Locate the cell with the specified text and output its (X, Y) center coordinate. 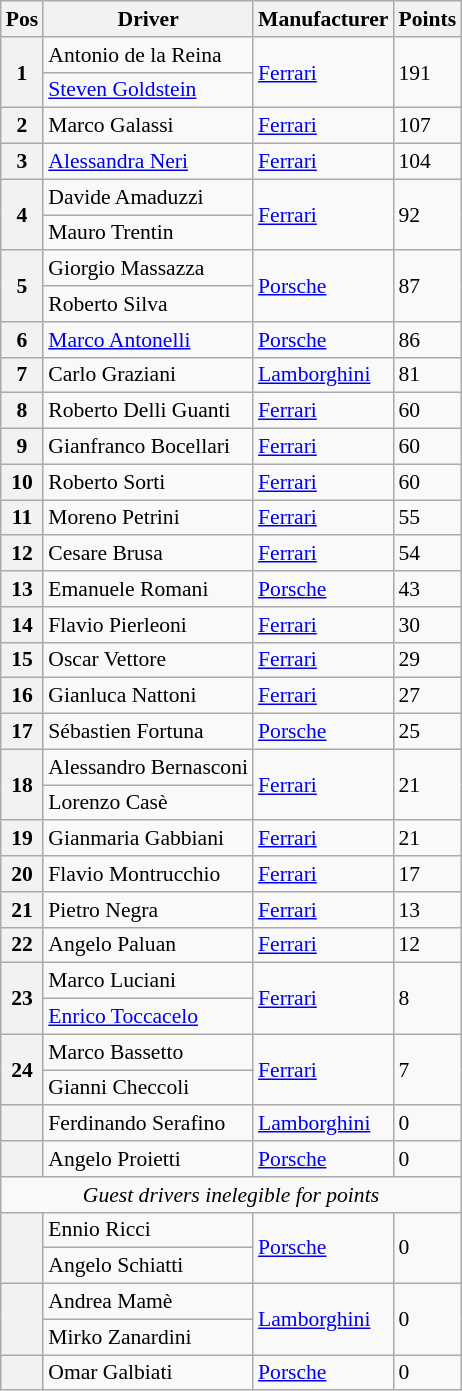
Roberto Sorti (148, 482)
22 (22, 945)
Roberto Delli Guanti (148, 411)
55 (427, 518)
107 (427, 126)
Gianni Checcoli (148, 1088)
Marco Bassetto (148, 1052)
30 (427, 625)
25 (427, 732)
Gianluca Nattoni (148, 696)
Davide Amaduzzi (148, 197)
1 (22, 72)
23 (22, 998)
10 (22, 482)
Marco Luciani (148, 981)
Marco Galassi (148, 126)
Flavio Pierleoni (148, 625)
Emanuele Romani (148, 589)
Alessandra Neri (148, 162)
87 (427, 286)
14 (22, 625)
24 (22, 1070)
Pos (22, 19)
Cesare Brusa (148, 554)
16 (22, 696)
81 (427, 375)
54 (427, 554)
15 (22, 660)
Lorenzo Casè (148, 803)
19 (22, 839)
18 (22, 784)
Mirko Zanardini (148, 1337)
Pietro Negra (148, 910)
2 (22, 126)
Mauro Trentin (148, 233)
Giorgio Massazza (148, 269)
Angelo Schiatti (148, 1266)
4 (22, 214)
86 (427, 340)
Enrico Toccacelo (148, 1017)
27 (427, 696)
Sébastien Fortuna (148, 732)
Antonio de la Reina (148, 55)
Steven Goldstein (148, 90)
Omar Galbiati (148, 1373)
Oscar Vettore (148, 660)
Flavio Montrucchio (148, 874)
3 (22, 162)
5 (22, 286)
Manufacturer (323, 19)
191 (427, 72)
Gianfranco Bocellari (148, 447)
9 (22, 447)
Angelo Proietti (148, 1159)
Alessandro Bernasconi (148, 767)
11 (22, 518)
104 (427, 162)
Andrea Mamè (148, 1302)
92 (427, 214)
20 (22, 874)
Ennio Ricci (148, 1230)
29 (427, 660)
Roberto Silva (148, 304)
Marco Antonelli (148, 340)
Moreno Petrini (148, 518)
6 (22, 340)
Angelo Paluan (148, 945)
Guest drivers inelegible for points (231, 1195)
Driver (148, 19)
Ferdinando Serafino (148, 1124)
Points (427, 19)
Carlo Graziani (148, 375)
Gianmaria Gabbiani (148, 839)
43 (427, 589)
